Capture the cell that displays the provided text and extract its [x, y] central coordinate. 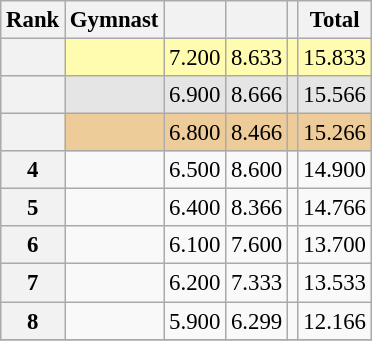
6.500 [195, 170]
15.266 [334, 133]
14.766 [334, 208]
5 [33, 208]
15.833 [334, 58]
8.633 [257, 58]
6.400 [195, 208]
6.900 [195, 95]
Total [334, 20]
Rank [33, 20]
8.366 [257, 208]
6.800 [195, 133]
13.700 [334, 245]
6.299 [257, 321]
8.600 [257, 170]
7 [33, 283]
6 [33, 245]
8.466 [257, 133]
7.333 [257, 283]
6.100 [195, 245]
7.200 [195, 58]
12.166 [334, 321]
7.600 [257, 245]
5.900 [195, 321]
15.566 [334, 95]
13.533 [334, 283]
4 [33, 170]
14.900 [334, 170]
Gymnast [114, 20]
8.666 [257, 95]
8 [33, 321]
6.200 [195, 283]
